Search for the cell housing the specified text and yield its (X, Y) center coordinate. 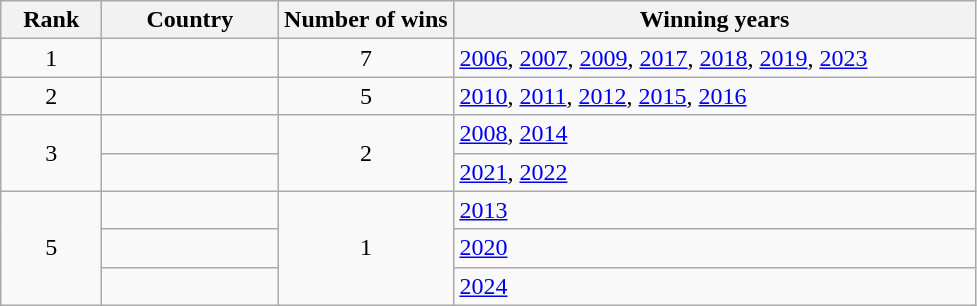
Number of wins (366, 20)
2020 (714, 248)
2010, 2011, 2012, 2015, 2016 (714, 96)
2006, 2007, 2009, 2017, 2018, 2019, 2023 (714, 58)
Country (190, 20)
Winning years (714, 20)
Rank (52, 20)
2013 (714, 210)
2008, 2014 (714, 134)
7 (366, 58)
3 (52, 153)
2021, 2022 (714, 172)
2024 (714, 286)
